Return (x, y) of the center of cell containing provided text 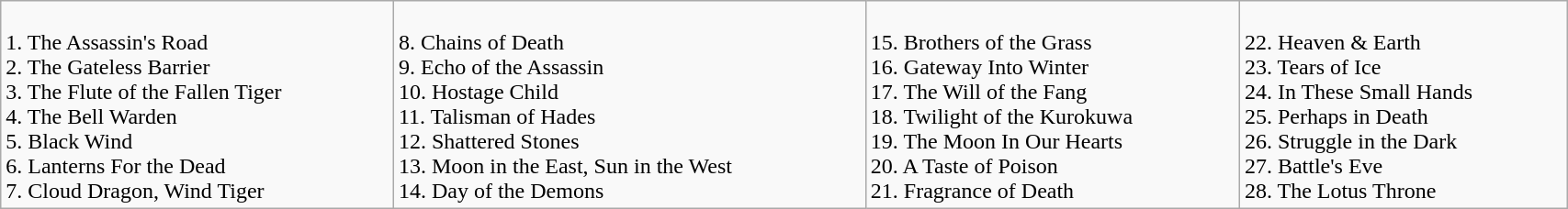
22. Heaven & Earth 23. Tears of Ice 24. In These Small Hands 25. Perhaps in Death 26. Struggle in the Dark 27. Battle's Eve 28. The Lotus Throne (1403, 104)
